Scan for the cell matching the given text and deliver its [x, y] coordinate at center. 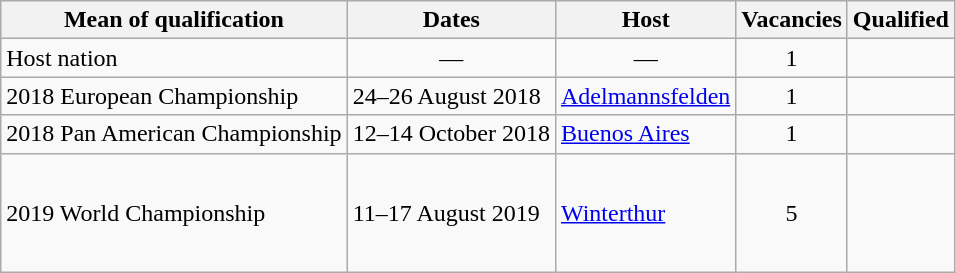
11–17 August 2019 [451, 212]
12–14 October 2018 [451, 134]
Host nation [174, 58]
2018 European Championship [174, 96]
Vacancies [792, 20]
Host [645, 20]
24–26 August 2018 [451, 96]
Adelmannsfelden [645, 96]
Winterthur [645, 212]
Mean of qualification [174, 20]
2019 World Championship [174, 212]
5 [792, 212]
2018 Pan American Championship [174, 134]
Buenos Aires [645, 134]
Dates [451, 20]
Qualified [900, 20]
